Identify which cell holds the provided text, then report its [x, y] central coordinate. 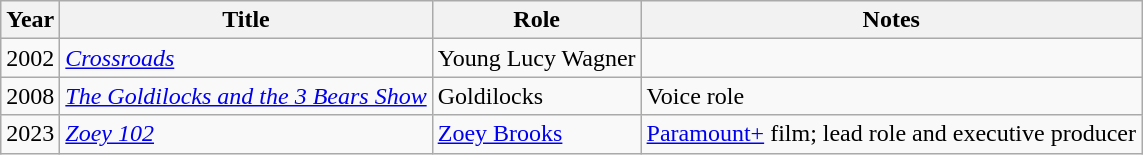
Zoey 102 [246, 134]
Crossroads [246, 58]
2023 [30, 134]
Role [536, 20]
2002 [30, 58]
Goldilocks [536, 96]
Voice role [891, 96]
2008 [30, 96]
Paramount+ film; lead role and executive producer [891, 134]
Title [246, 20]
The Goldilocks and the 3 Bears Show [246, 96]
Young Lucy Wagner [536, 58]
Notes [891, 20]
Year [30, 20]
Zoey Brooks [536, 134]
